Identify which cell holds the provided text, then report its [x, y] central coordinate. 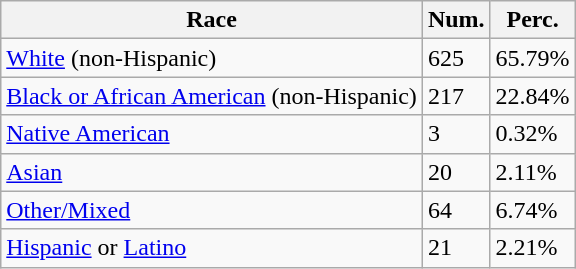
217 [456, 96]
Native American [212, 134]
Race [212, 20]
Other/Mixed [212, 210]
22.84% [532, 96]
64 [456, 210]
3 [456, 134]
Asian [212, 172]
White (non-Hispanic) [212, 58]
Black or African American (non-Hispanic) [212, 96]
6.74% [532, 210]
Hispanic or Latino [212, 248]
625 [456, 58]
20 [456, 172]
0.32% [532, 134]
Num. [456, 20]
21 [456, 248]
2.21% [532, 248]
2.11% [532, 172]
65.79% [532, 58]
Perc. [532, 20]
